Identify which cell holds the provided text, then report its (X, Y) central coordinate. 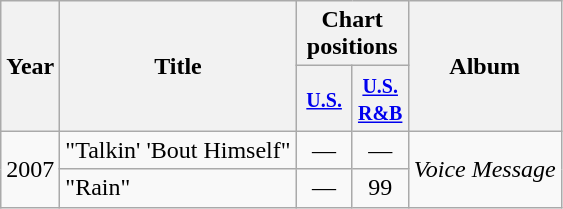
U.S. (324, 98)
Title (178, 66)
Year (30, 66)
Voice Message (484, 169)
"Talkin' 'Bout Himself" (178, 150)
99 (380, 188)
Album (484, 66)
Chart positions (352, 34)
U.S.R&B (380, 98)
2007 (30, 169)
"Rain" (178, 188)
